For the text-containing cell, return its midpoint in (X, Y) coordinate format. 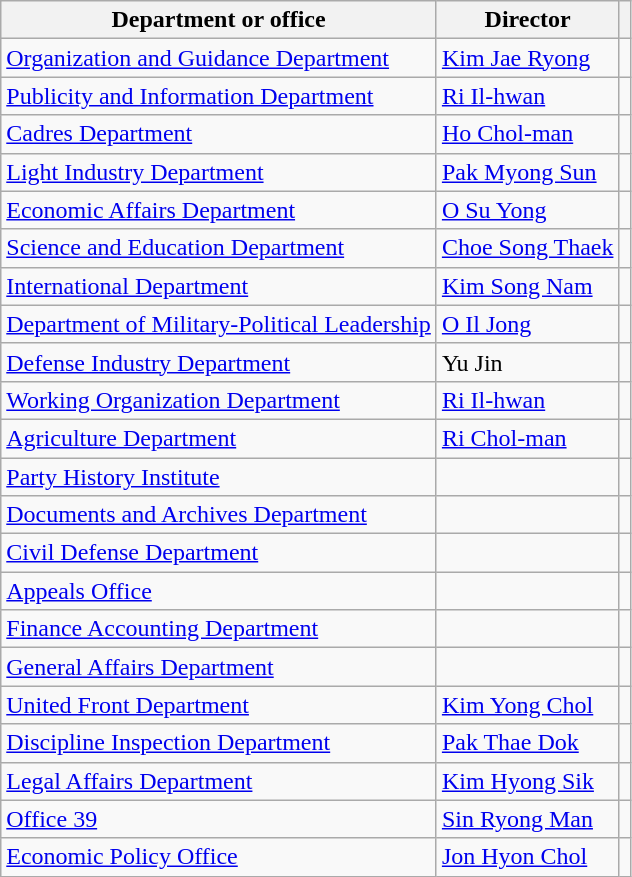
Pak Thae Dok (528, 743)
Director (528, 20)
Kim Song Nam (528, 286)
Office 39 (219, 819)
Sin Ryong Man (528, 819)
Civil Defense Department (219, 553)
Defense Industry Department (219, 362)
Working Organization Department (219, 400)
Department of Military-Political Leadership (219, 324)
Kim Jae Ryong (528, 58)
Kim Hyong Sik (528, 781)
Documents and Archives Department (219, 515)
Kim Yong Chol (528, 705)
Publicity and Information Department (219, 96)
Appeals Office (219, 591)
Yu Jin (528, 362)
Cadres Department (219, 134)
Economic Affairs Department (219, 210)
Agriculture Department (219, 438)
Finance Accounting Department (219, 629)
General Affairs Department (219, 667)
Economic Policy Office (219, 857)
United Front Department (219, 705)
Jon Hyon Chol (528, 857)
International Department (219, 286)
Ri Chol-man (528, 438)
Department or office (219, 20)
Light Industry Department (219, 172)
Discipline Inspection Department (219, 743)
Pak Myong Sun (528, 172)
Legal Affairs Department (219, 781)
Choe Song Thaek (528, 248)
O Il Jong (528, 324)
Party History Institute (219, 477)
Science and Education Department (219, 248)
Organization and Guidance Department (219, 58)
Ho Chol-man (528, 134)
O Su Yong (528, 210)
